Scan for the cell matching the given text and deliver its [X, Y] coordinate at center. 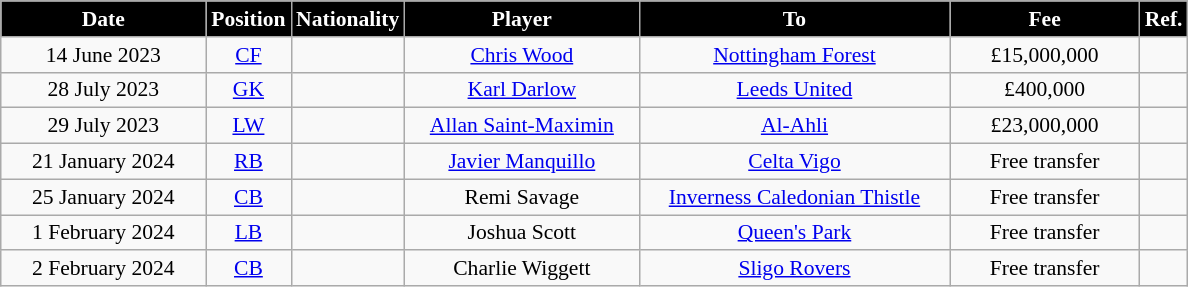
Fee [1045, 19]
To [794, 19]
Celta Vigo [794, 162]
LB [248, 233]
29 July 2023 [104, 126]
RB [248, 162]
Leeds United [794, 90]
28 July 2023 [104, 90]
Al-Ahli [794, 126]
1 February 2024 [104, 233]
Ref. [1164, 19]
Karl Darlow [522, 90]
21 January 2024 [104, 162]
Inverness Caledonian Thistle [794, 197]
14 June 2023 [104, 55]
Joshua Scott [522, 233]
Date [104, 19]
LW [248, 126]
Remi Savage [522, 197]
Position [248, 19]
Javier Manquillo [522, 162]
Sligo Rovers [794, 269]
GK [248, 90]
Player [522, 19]
£23,000,000 [1045, 126]
Chris Wood [522, 55]
CF [248, 55]
Charlie Wiggett [522, 269]
£400,000 [1045, 90]
Nottingham Forest [794, 55]
Allan Saint-Maximin [522, 126]
£15,000,000 [1045, 55]
Nationality [348, 19]
25 January 2024 [104, 197]
2 February 2024 [104, 269]
Queen's Park [794, 233]
